Output the (x, y) coordinate of the center of the cell containing the given text.  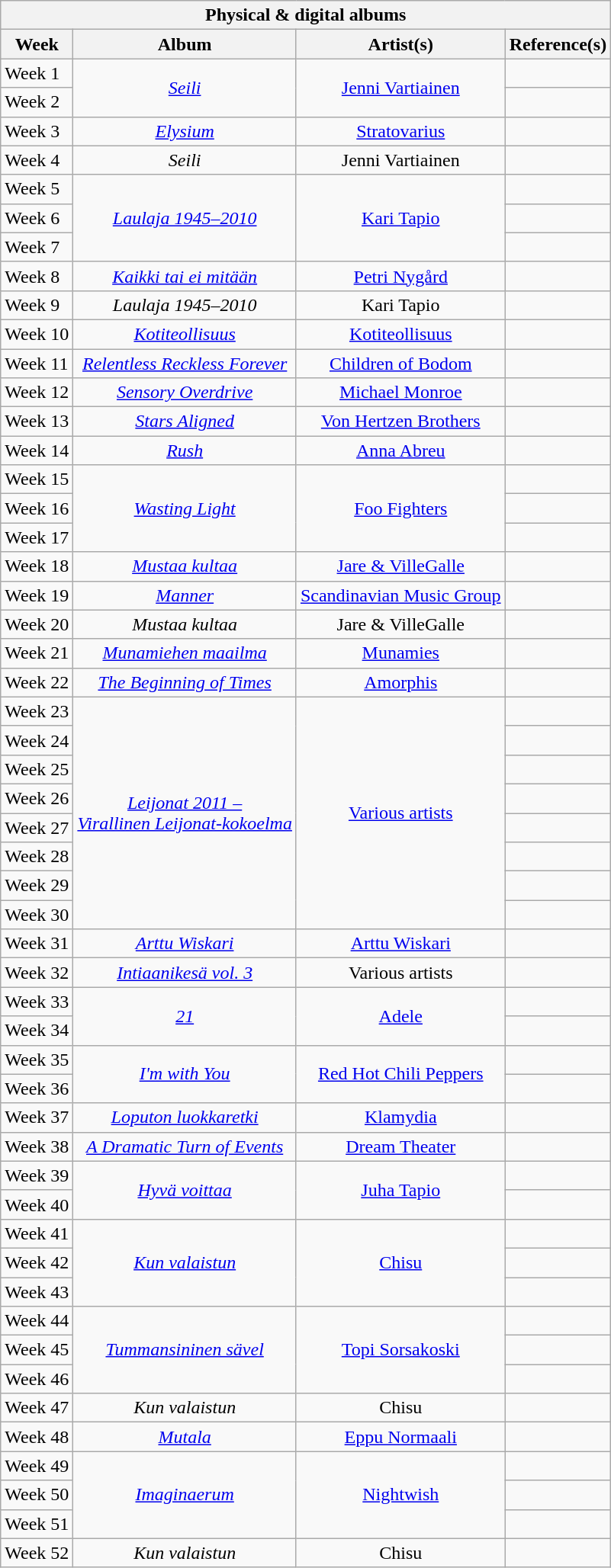
Relentless Reckless Forever (185, 364)
Week 31 (37, 944)
I'm with You (185, 1074)
Week 47 (37, 1408)
Reference(s) (558, 44)
Week 35 (37, 1060)
Week 32 (37, 973)
Week 24 (37, 740)
Week 50 (37, 1495)
Week 45 (37, 1350)
Week 23 (37, 711)
Week 11 (37, 364)
Imaginaerum (185, 1495)
Week 39 (37, 1175)
Week 41 (37, 1233)
Week 16 (37, 508)
Week 15 (37, 479)
Week 44 (37, 1321)
Week 13 (37, 422)
Week 43 (37, 1292)
Week 22 (37, 682)
Week 14 (37, 451)
Week 12 (37, 393)
Elysium (185, 131)
Intiaanikesä vol. 3 (185, 973)
Red Hot Chili Peppers (400, 1074)
Album (185, 44)
Week 17 (37, 537)
Rush (185, 451)
Week 38 (37, 1146)
Leijonat 2011 –Virallinen Leijonat-kokoelma (185, 813)
Week 3 (37, 131)
Kaikki tai ei mitään (185, 276)
The Beginning of Times (185, 682)
Tummansininen sävel (185, 1350)
Week 52 (37, 1553)
Week 51 (37, 1524)
Week 20 (37, 624)
Week 46 (37, 1379)
Nightwish (400, 1495)
Week 33 (37, 1002)
Week 28 (37, 857)
Week 30 (37, 915)
A Dramatic Turn of Events (185, 1146)
Week 26 (37, 798)
Manner (185, 595)
Week 42 (37, 1262)
Week 8 (37, 276)
Week 49 (37, 1466)
Juha Tapio (400, 1190)
Loputon luokkaretki (185, 1117)
Physical & digital albums (306, 15)
Sensory Overdrive (185, 393)
Foo Fighters (400, 508)
Week 34 (37, 1031)
Artist(s) (400, 44)
Eppu Normaali (400, 1437)
Week 27 (37, 827)
Week 2 (37, 102)
Stratovarius (400, 131)
Week 4 (37, 160)
Von Hertzen Brothers (400, 422)
21 (185, 1016)
Week 25 (37, 769)
Munamiehen maailma (185, 653)
Topi Sorsakoski (400, 1350)
Michael Monroe (400, 393)
Week 1 (37, 73)
Week 5 (37, 189)
Amorphis (400, 682)
Week (37, 44)
Week 21 (37, 653)
Klamydia (400, 1117)
Week 10 (37, 334)
Week 7 (37, 247)
Hyvä voittaa (185, 1190)
Mutala (185, 1437)
Children of Bodom (400, 364)
Week 48 (37, 1437)
Week 37 (37, 1117)
Week 19 (37, 595)
Anna Abreu (400, 451)
Stars Aligned (185, 422)
Week 6 (37, 218)
Munamies (400, 653)
Week 40 (37, 1204)
Week 9 (37, 305)
Week 18 (37, 566)
Petri Nygård (400, 276)
Scandinavian Music Group (400, 595)
Dream Theater (400, 1146)
Week 29 (37, 886)
Adele (400, 1016)
Wasting Light (185, 508)
Week 36 (37, 1089)
